Identify which cell holds the provided text, then report its (X, Y) central coordinate. 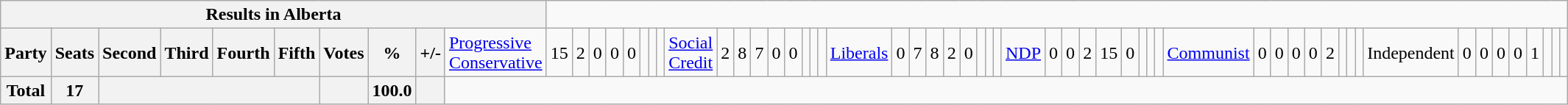
1 (1536, 53)
Party (26, 53)
Social Credit (691, 53)
Seats (74, 53)
Communist (1209, 53)
100.0 (392, 90)
Votes (344, 53)
Fifth (297, 53)
Third (187, 53)
NDP (1023, 53)
Fourth (243, 53)
Independent (1411, 53)
17 (74, 90)
Results in Alberta (274, 15)
% (392, 53)
+/- (430, 53)
Progressive Conservative (495, 53)
Total (26, 90)
Liberals (859, 53)
Second (130, 53)
